Capture the cell that displays the provided text and extract its (x, y) central coordinate. 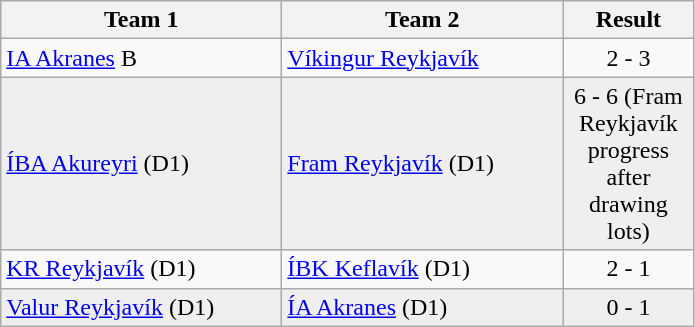
Team 2 (422, 20)
Result (628, 20)
ÍBA Akureyri (D1) (142, 164)
KR Reykjavík (D1) (142, 269)
6 - 6 (Fram Reykjavík progress after drawing lots) (628, 164)
ÍBK Keflavík (D1) (422, 269)
2 - 3 (628, 58)
0 - 1 (628, 307)
ÍA Akranes (D1) (422, 307)
Víkingur Reykjavík (422, 58)
2 - 1 (628, 269)
Fram Reykjavík (D1) (422, 164)
Valur Reykjavík (D1) (142, 307)
Team 1 (142, 20)
IA Akranes B (142, 58)
